Search for the cell housing the specified text and yield its (X, Y) center coordinate. 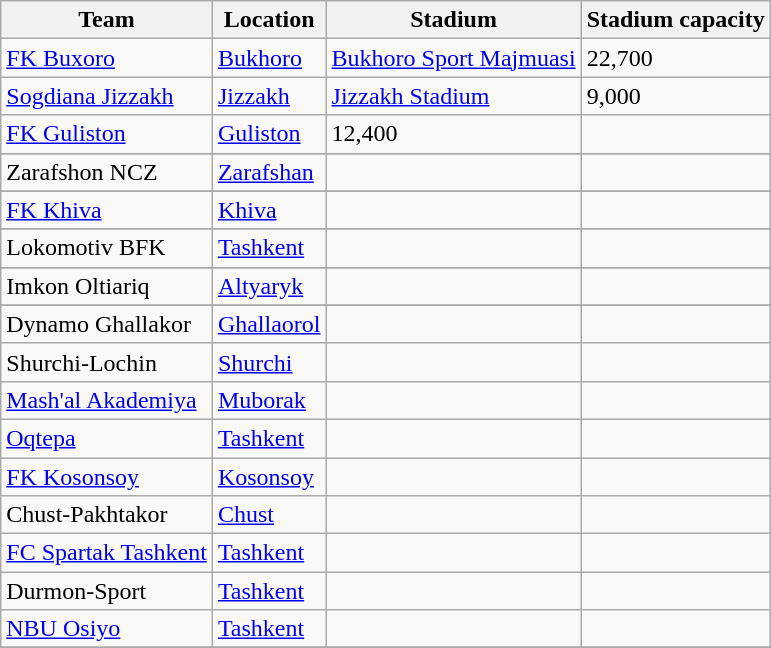
Dynamo Ghallakor (107, 324)
Oqtepa (107, 438)
Lokomotiv BFK (107, 248)
Chust (269, 515)
Chust-Pakhtakor (107, 515)
Guliston (269, 134)
Muborak (269, 400)
Durmon-Sport (107, 591)
FK Guliston (107, 134)
Ghallaorol (269, 324)
Sogdiana Jizzakh (107, 96)
Stadium capacity (676, 20)
Shurchi (269, 362)
FC Spartak Tashkent (107, 553)
Khiva (269, 210)
Location (269, 20)
Jizzakh Stadium (454, 96)
Zarafshan (269, 172)
Mash'al Akademiya (107, 400)
Bukhoro (269, 58)
Bukhoro Sport Majmuasi (454, 58)
FK Khiva (107, 210)
Altyaryk (269, 286)
12,400 (454, 134)
FK Kosonsoy (107, 477)
Zarafshon NCZ (107, 172)
Stadium (454, 20)
Shurchi-Lochin (107, 362)
Imkon Oltiariq (107, 286)
NBU Osiyo (107, 629)
Jizzakh (269, 96)
9,000 (676, 96)
22,700 (676, 58)
Kosonsoy (269, 477)
FK Buxoro (107, 58)
Team (107, 20)
